Pinpoint the cell where the given text exists, returning its (x, y) midpoint coordinate. 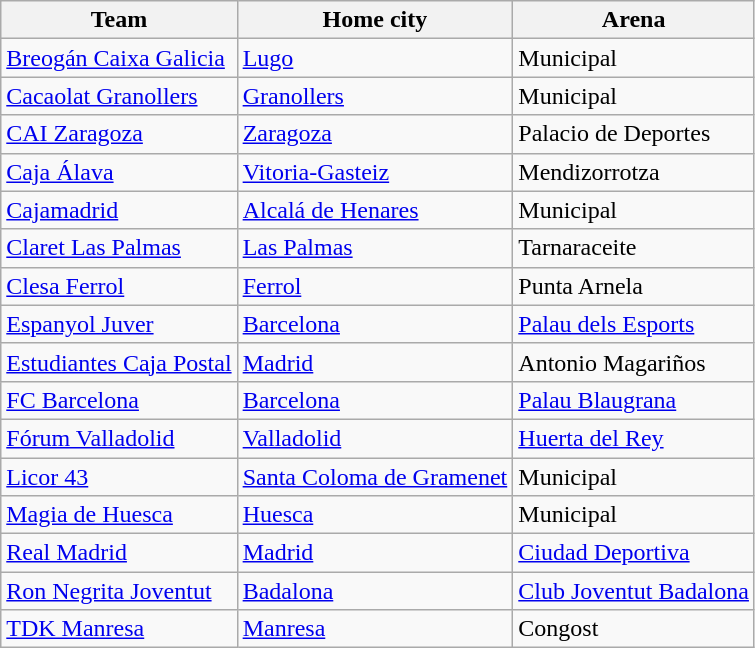
Palacio de Deportes (634, 134)
Santa Coloma de Gramenet (375, 477)
CAI Zaragoza (119, 134)
Fórum Valladolid (119, 438)
FC Barcelona (119, 400)
Lugo (375, 58)
Palau Blaugrana (634, 400)
Magia de Huesca (119, 515)
Cacaolat Granollers (119, 96)
Zaragoza (375, 134)
Ciudad Deportiva (634, 553)
Antonio Magariños (634, 362)
Las Palmas (375, 248)
Clesa Ferrol (119, 286)
Valladolid (375, 438)
Ron Negrita Joventut (119, 591)
Claret Las Palmas (119, 248)
Ferrol (375, 286)
Huesca (375, 515)
Badalona (375, 591)
Club Joventut Badalona (634, 591)
Vitoria-Gasteiz (375, 172)
Arena (634, 20)
Congost (634, 629)
Alcalá de Henares (375, 210)
Cajamadrid (119, 210)
Espanyol Juver (119, 324)
Home city (375, 20)
Estudiantes Caja Postal (119, 362)
Mendizorrotza (634, 172)
Breogán Caixa Galicia (119, 58)
Huerta del Rey (634, 438)
Punta Arnela (634, 286)
TDK Manresa (119, 629)
Manresa (375, 629)
Caja Álava (119, 172)
Granollers (375, 96)
Real Madrid (119, 553)
Palau dels Esports (634, 324)
Licor 43 (119, 477)
Team (119, 20)
Tarnaraceite (634, 248)
